Find where the given text appears and provide that cell's center as [X, Y] coordinate. 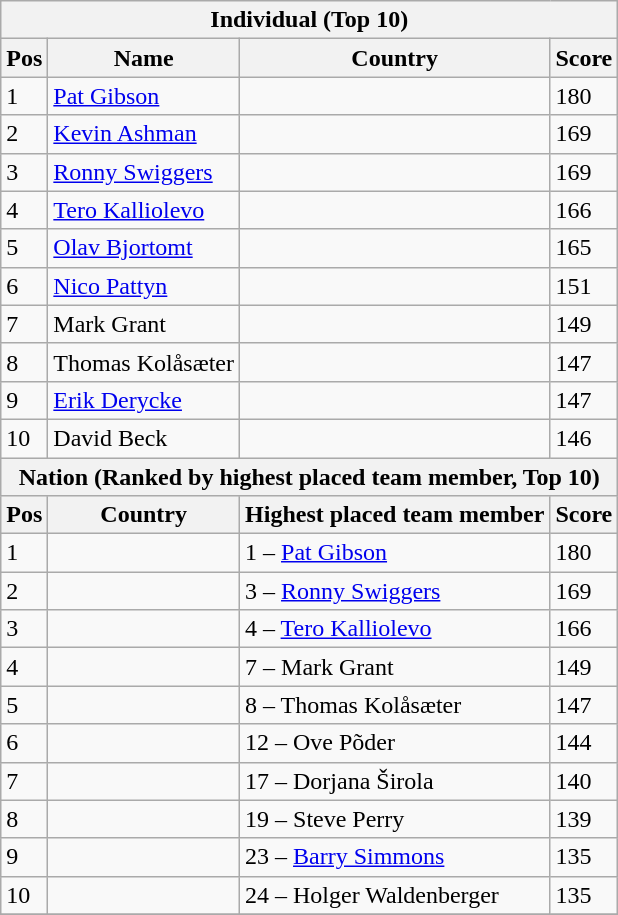
Erik Derycke [144, 400]
Highest placed team member [395, 515]
Kevin Ashman [144, 134]
4 – Tero Kalliolevo [395, 629]
23 – Barry Simmons [395, 857]
David Beck [144, 438]
144 [584, 743]
Olav Bjortomt [144, 248]
Ronny Swiggers [144, 172]
3 – Ronny Swiggers [395, 591]
8 – Thomas Kolåsæter [395, 705]
Pat Gibson [144, 96]
Tero Kalliolevo [144, 210]
146 [584, 438]
12 – Ove Põder [395, 743]
17 – Dorjana Širola [395, 781]
7 – Mark Grant [395, 667]
Individual (Top 10) [310, 20]
Mark Grant [144, 324]
Nico Pattyn [144, 286]
165 [584, 248]
151 [584, 286]
140 [584, 781]
24 – Holger Waldenberger [395, 895]
Name [144, 58]
Thomas Kolåsæter [144, 362]
1 – Pat Gibson [395, 553]
139 [584, 819]
19 – Steve Perry [395, 819]
Nation (Ranked by highest placed team member, Top 10) [310, 477]
